Return [x, y] of the center of cell containing provided text 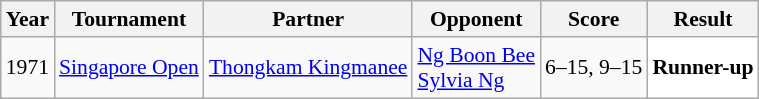
Result [702, 19]
Ng Boon Bee Sylvia Ng [476, 68]
Partner [308, 19]
Thongkam Kingmanee [308, 68]
Opponent [476, 19]
Tournament [129, 19]
1971 [28, 68]
Year [28, 19]
6–15, 9–15 [594, 68]
Singapore Open [129, 68]
Runner-up [702, 68]
Score [594, 19]
